Pinpoint the cell where the given text exists, returning its (x, y) midpoint coordinate. 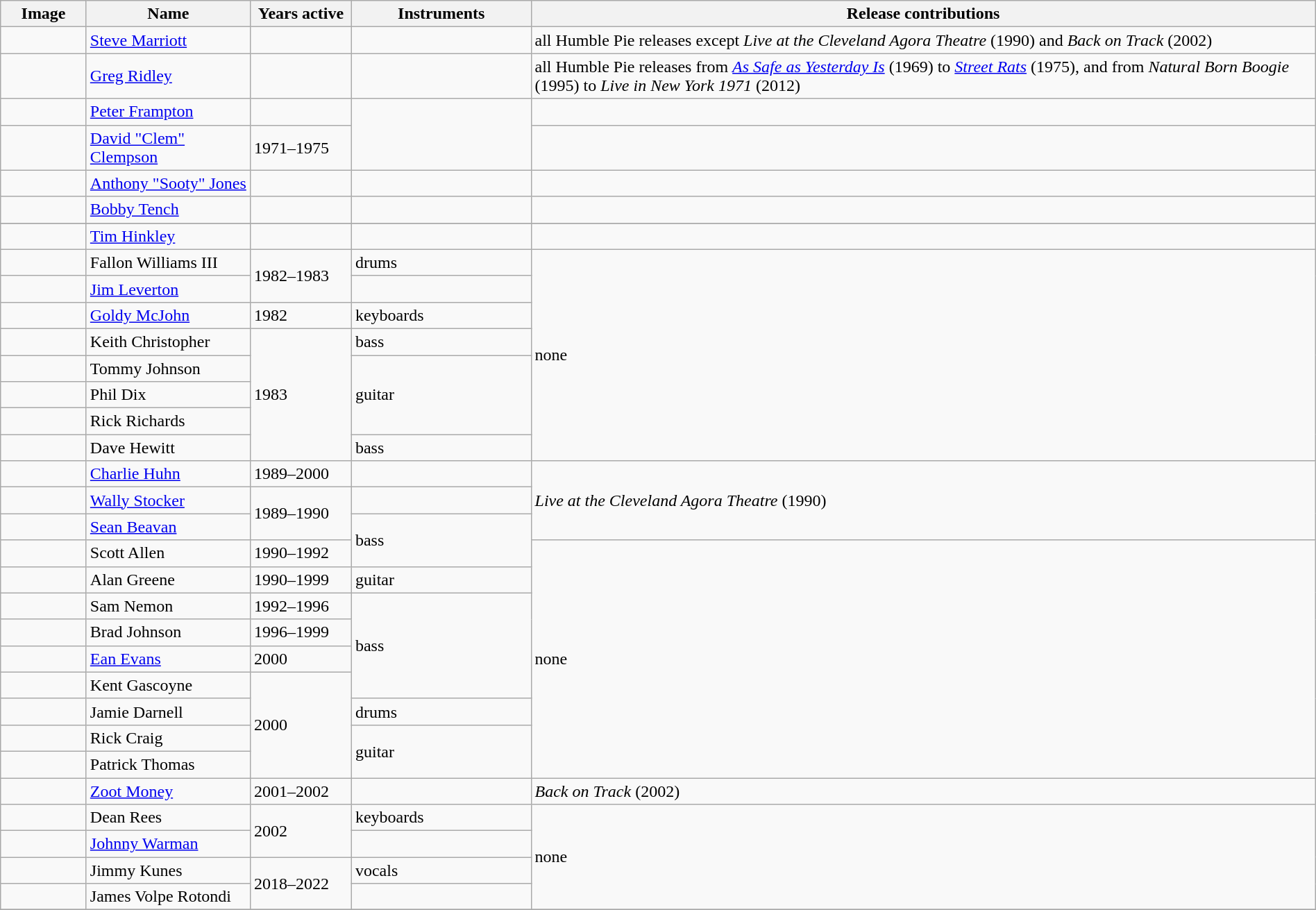
Steve Marriott (168, 40)
Dean Rees (168, 818)
1983 (301, 394)
Alan Greene (168, 580)
Keith Christopher (168, 342)
David "Clem" Clempson (168, 147)
all Humble Pie releases except Live at the Cleveland Agora Theatre (1990) and Back on Track (2002) (923, 40)
Rick Craig (168, 738)
Bobby Tench (168, 210)
Charlie Huhn (168, 474)
Image (44, 14)
Ean Evans (168, 659)
Years active (301, 14)
1989–2000 (301, 474)
James Volpe Rotondi (168, 897)
Name (168, 14)
Greg Ridley (168, 76)
1982 (301, 315)
vocals (441, 870)
Brad Johnson (168, 632)
Peter Frampton (168, 112)
Anthony "Sooty" Jones (168, 183)
2001–2002 (301, 791)
Dave Hewitt (168, 448)
1989–1990 (301, 514)
Phil Dix (168, 395)
1971–1975 (301, 147)
Tim Hinkley (168, 236)
Instruments (441, 14)
Live at the Cleveland Agora Theatre (1990) (923, 500)
Johnny Warman (168, 844)
Tommy Johnson (168, 369)
1990–1992 (301, 553)
1990–1999 (301, 580)
Fallon Williams III (168, 262)
Jamie Darnell (168, 711)
Sam Nemon (168, 606)
Wally Stocker (168, 500)
2002 (301, 831)
Sean Beavan (168, 527)
1996–1999 (301, 632)
Goldy McJohn (168, 315)
1992–1996 (301, 606)
Rick Richards (168, 421)
Patrick Thomas (168, 764)
Scott Allen (168, 553)
1982–1983 (301, 276)
Jim Leverton (168, 289)
Kent Gascoyne (168, 685)
Jimmy Kunes (168, 870)
2018–2022 (301, 884)
Zoot Money (168, 791)
Release contributions (923, 14)
Back on Track (2002) (923, 791)
